Return [X, Y] of the center of cell containing provided text 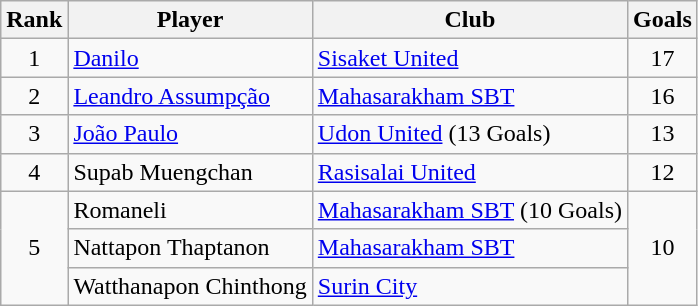
Udon United (13 Goals) [470, 134]
Rank [34, 20]
17 [663, 58]
Nattapon Thaptanon [190, 248]
Rasisalai United [470, 172]
13 [663, 134]
4 [34, 172]
12 [663, 172]
2 [34, 96]
5 [34, 248]
Player [190, 20]
Supab Muengchan [190, 172]
Sisaket United [470, 58]
Romaneli [190, 210]
Danilo [190, 58]
3 [34, 134]
João Paulo [190, 134]
Surin City [470, 286]
Watthanapon Chinthong [190, 286]
Club [470, 20]
Leandro Assumpção [190, 96]
Goals [663, 20]
1 [34, 58]
10 [663, 248]
Mahasarakham SBT (10 Goals) [470, 210]
16 [663, 96]
